Locate the cell with the specified text and output its (X, Y) center coordinate. 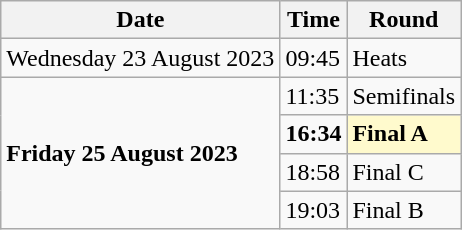
Final B (404, 210)
11:35 (314, 96)
Semifinals (404, 96)
18:58 (314, 172)
16:34 (314, 134)
Heats (404, 58)
Wednesday 23 August 2023 (140, 58)
Friday 25 August 2023 (140, 153)
19:03 (314, 210)
Final C (404, 172)
Time (314, 20)
Date (140, 20)
Final A (404, 134)
09:45 (314, 58)
Round (404, 20)
